Detect which cell encompasses the target text, then output its [x, y] center coordinate. 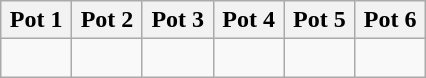
Pot 2 [108, 20]
Pot 5 [320, 20]
Pot 1 [36, 20]
Pot 3 [178, 20]
Pot 6 [390, 20]
Pot 4 [248, 20]
